Capture the cell that displays the provided text and extract its (X, Y) central coordinate. 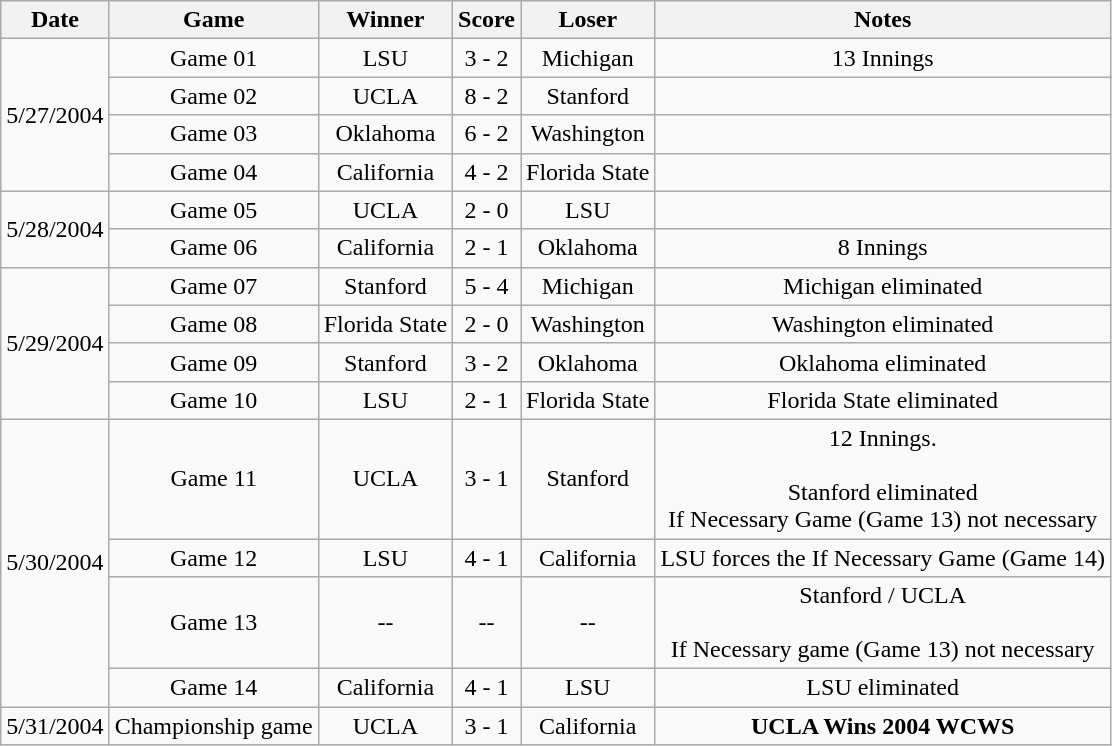
Winner (385, 20)
4 - 2 (487, 172)
Date (55, 20)
Game 13 (214, 623)
6 - 2 (487, 134)
LSU eliminated (883, 688)
5/28/2004 (55, 229)
Game 10 (214, 400)
Game 11 (214, 478)
13 Innings (883, 58)
Game 02 (214, 96)
Florida State eliminated (883, 400)
Game 03 (214, 134)
Game (214, 20)
Game 01 (214, 58)
Washington eliminated (883, 324)
Game 06 (214, 248)
5/31/2004 (55, 726)
Game 09 (214, 362)
Oklahoma eliminated (883, 362)
Game 05 (214, 210)
5/29/2004 (55, 343)
Stanford / UCLAIf Necessary game (Game 13) not necessary (883, 623)
Game 07 (214, 286)
12 Innings.Stanford eliminated If Necessary Game (Game 13) not necessary (883, 478)
Game 04 (214, 172)
Game 14 (214, 688)
5/27/2004 (55, 115)
Score (487, 20)
Championship game (214, 726)
8 Innings (883, 248)
Notes (883, 20)
8 - 2 (487, 96)
Loser (588, 20)
LSU forces the If Necessary Game (Game 14) (883, 557)
UCLA Wins 2004 WCWS (883, 726)
Game 12 (214, 557)
Michigan eliminated (883, 286)
Game 08 (214, 324)
5/30/2004 (55, 562)
5 - 4 (487, 286)
